Provide the [X, Y] coordinate of the cell's center where the given text is located.  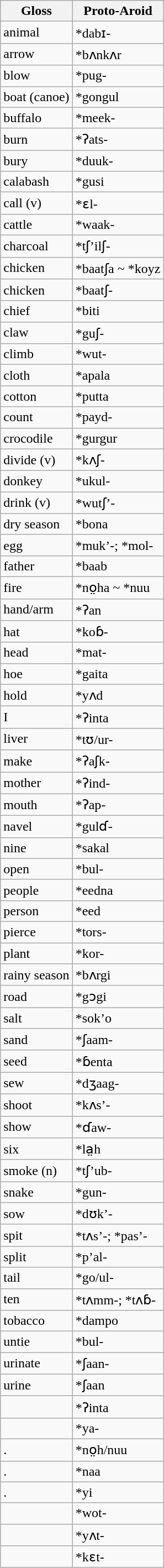
*muk’-; *mol- [118, 545]
urine [36, 1385]
plant [36, 953]
*putta [118, 396]
road [36, 997]
make [36, 761]
*duuk- [118, 161]
*bʌnkʌr [118, 54]
*ya- [118, 1428]
*kʌs’- [118, 1105]
*tʌs’-; *pas’- [118, 1235]
rainy season [36, 975]
*gɔgi [118, 997]
*kʌʃ- [118, 460]
*ʔan [118, 610]
*dampo [118, 1321]
*ʃaam- [118, 1040]
*wutʃ’- [118, 503]
*wut- [118, 354]
bury [36, 161]
*ʔaʃk- [118, 761]
*p’al- [118, 1257]
*dʒaag- [118, 1083]
crocodile [36, 438]
blow [36, 76]
liver [36, 739]
*ʃaan- [118, 1364]
people [36, 890]
*ʔap- [118, 805]
*ʔind- [118, 783]
untie [36, 1342]
*tors- [118, 932]
chief [36, 311]
arrow [36, 54]
*ukul- [118, 481]
tail [36, 1278]
*kɛt- [118, 1557]
hand/arm [36, 610]
navel [36, 827]
smoke (n) [36, 1171]
fire [36, 588]
salt [36, 1018]
sew [36, 1083]
six [36, 1149]
*eed [118, 911]
*ʃaan [118, 1385]
*ɓenta [118, 1061]
I [36, 717]
*gurgur [118, 438]
*baab [118, 566]
count [36, 417]
split [36, 1257]
*baatʃ- [118, 290]
*sok’o [118, 1018]
seed [36, 1061]
head [36, 653]
*dabɪ- [118, 33]
sow [36, 1214]
dry season [36, 524]
mother [36, 783]
tobacco [36, 1321]
*tʊ/ur- [118, 739]
*eedna [118, 890]
*dʊk’- [118, 1214]
*apala [118, 375]
*ɗaw- [118, 1127]
*tʃ’ub- [118, 1171]
*naa [118, 1471]
pierce [36, 932]
divide (v) [36, 460]
snake [36, 1192]
burn [36, 139]
*no̤ha ~ *nuu [118, 588]
hold [36, 695]
calabash [36, 182]
*bʌrgi [118, 975]
urinate [36, 1364]
*go/ul- [118, 1278]
*sakal [118, 848]
*payd- [118, 417]
open [36, 869]
hoe [36, 674]
sand [36, 1040]
father [36, 566]
*la̤h [118, 1149]
*gaita [118, 674]
spit [36, 1235]
nine [36, 848]
climb [36, 354]
*mat- [118, 653]
*yi [118, 1492]
egg [36, 545]
claw [36, 333]
drink (v) [36, 503]
*gun- [118, 1192]
*gongul [118, 97]
*waak- [118, 224]
*ʔats- [118, 139]
*pug- [118, 76]
*yʌd [118, 695]
*bona [118, 524]
*koɓ- [118, 632]
*baatʃa ~ *koyz [118, 268]
*ɛl- [118, 203]
*gulɗ- [118, 827]
*meek- [118, 118]
*guʃ- [118, 333]
*no̤h/nuu [118, 1450]
*wot- [118, 1513]
buffalo [36, 118]
*tʌmm-; *tʌɓ- [118, 1299]
person [36, 911]
mouth [36, 805]
boat (canoe) [36, 97]
donkey [36, 481]
*kor- [118, 953]
charcoal [36, 246]
animal [36, 33]
*biti [118, 311]
show [36, 1127]
shoot [36, 1105]
cattle [36, 224]
*yʌt- [118, 1535]
hat [36, 632]
cloth [36, 375]
*tʃ’ilʃ- [118, 246]
*gusi [118, 182]
ten [36, 1299]
Gloss [36, 11]
Proto-Aroid [118, 11]
call (v) [36, 203]
cotton [36, 396]
